Pinpoint the cell where the given text exists, returning its (x, y) midpoint coordinate. 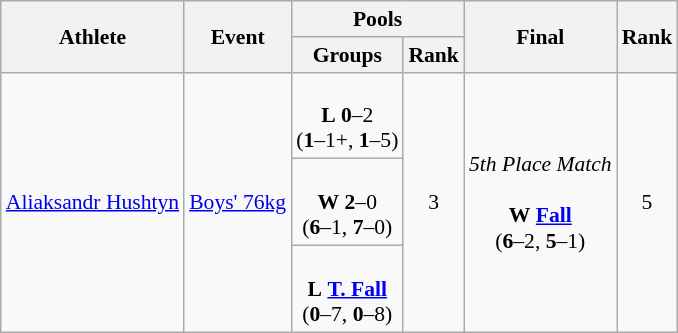
5 (648, 202)
Groups (347, 55)
3 (434, 202)
L T. Fall(0–7, 0–8) (347, 290)
Athlete (92, 36)
Event (238, 36)
5th Place MatchW Fall(6–2, 5–1) (540, 202)
Boys' 76kg (238, 202)
Final (540, 36)
W 2–0(6–1, 7–0) (347, 202)
Aliaksandr Hushtyn (92, 202)
Pools (378, 19)
L 0–2(1–1+, 1–5) (347, 116)
